Find where the given text appears and provide that cell's center as [X, Y] coordinate. 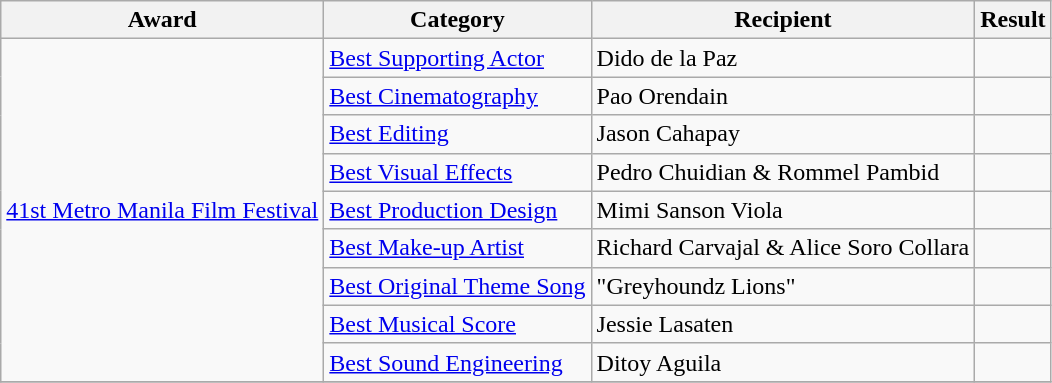
Best Sound Engineering [458, 362]
Award [162, 20]
Best Make-up Artist [458, 248]
Best Production Design [458, 210]
Result [1013, 20]
Category [458, 20]
Jessie Lasaten [783, 324]
Jason Cahapay [783, 134]
Dido de la Paz [783, 58]
41st Metro Manila Film Festival [162, 210]
Best Musical Score [458, 324]
Best Supporting Actor [458, 58]
Recipient [783, 20]
Mimi Sanson Viola [783, 210]
Best Editing [458, 134]
Best Visual Effects [458, 172]
"Greyhoundz Lions" [783, 286]
Pao Orendain [783, 96]
Ditoy Aguila [783, 362]
Richard Carvajal & Alice Soro Collara [783, 248]
Best Cinematography [458, 96]
Pedro Chuidian & Rommel Pambid [783, 172]
Best Original Theme Song [458, 286]
